Scan for the cell matching the given text and deliver its [X, Y] coordinate at center. 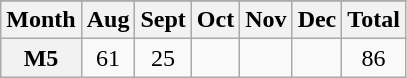
Nov [266, 20]
Dec [317, 20]
86 [374, 58]
Total [374, 20]
Aug [108, 20]
61 [108, 58]
Sept [163, 20]
Oct [215, 20]
M5 [41, 58]
Month [41, 20]
25 [163, 58]
